Search for the cell housing the specified text and yield its (X, Y) center coordinate. 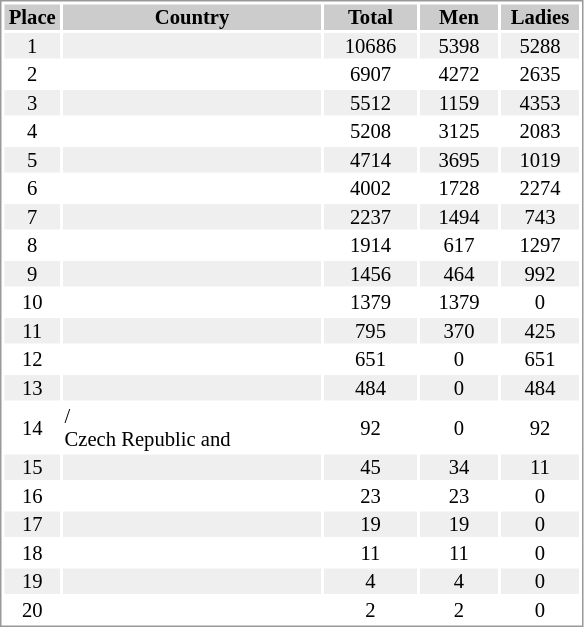
Men (459, 17)
Ladies (540, 17)
18 (32, 553)
1728 (459, 189)
6 (32, 189)
2635 (540, 75)
992 (540, 274)
1914 (370, 245)
4272 (459, 75)
425 (540, 331)
4353 (540, 103)
370 (459, 331)
2274 (540, 189)
1159 (459, 103)
617 (459, 245)
1297 (540, 245)
3125 (459, 131)
1019 (540, 160)
5 (32, 160)
Country (192, 17)
1456 (370, 274)
2083 (540, 131)
45 (370, 467)
5208 (370, 131)
/Czech Republic and (192, 428)
Total (370, 17)
7 (32, 217)
2237 (370, 217)
17 (32, 525)
20 (32, 610)
Place (32, 17)
34 (459, 467)
14 (32, 428)
16 (32, 496)
5398 (459, 46)
464 (459, 274)
795 (370, 331)
3695 (459, 160)
8 (32, 245)
10 (32, 303)
12 (32, 359)
3 (32, 103)
13 (32, 388)
1 (32, 46)
1494 (459, 217)
5512 (370, 103)
10686 (370, 46)
5288 (540, 46)
743 (540, 217)
15 (32, 467)
4002 (370, 189)
4714 (370, 160)
6907 (370, 75)
9 (32, 274)
